Identify which cell holds the provided text, then report its [x, y] central coordinate. 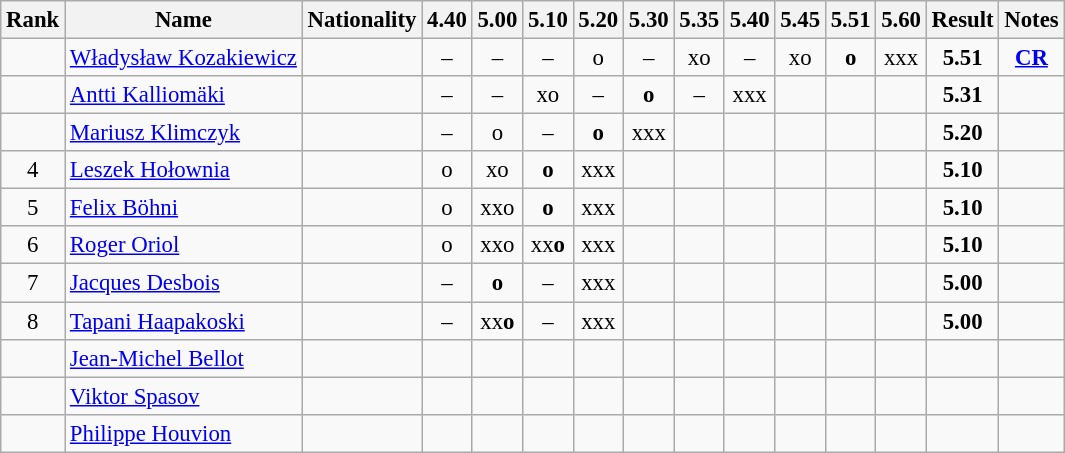
Władysław Kozakiewicz [184, 58]
Rank [33, 20]
Roger Oriol [184, 245]
Philippe Houvion [184, 433]
Nationality [362, 20]
5 [33, 208]
4.40 [447, 20]
5.40 [749, 20]
Antti Kalliomäki [184, 95]
5.45 [800, 20]
Jean-Michel Bellot [184, 358]
Notes [1032, 20]
5.30 [649, 20]
8 [33, 321]
Name [184, 20]
5.60 [901, 20]
Result [962, 20]
CR [1032, 58]
Jacques Desbois [184, 283]
Tapani Haapakoski [184, 321]
Felix Böhni [184, 208]
5.35 [699, 20]
5.31 [962, 95]
7 [33, 283]
4 [33, 170]
Mariusz Klimczyk [184, 133]
Leszek Hołownia [184, 170]
6 [33, 245]
Viktor Spasov [184, 396]
